Capture the cell that displays the provided text and extract its [X, Y] central coordinate. 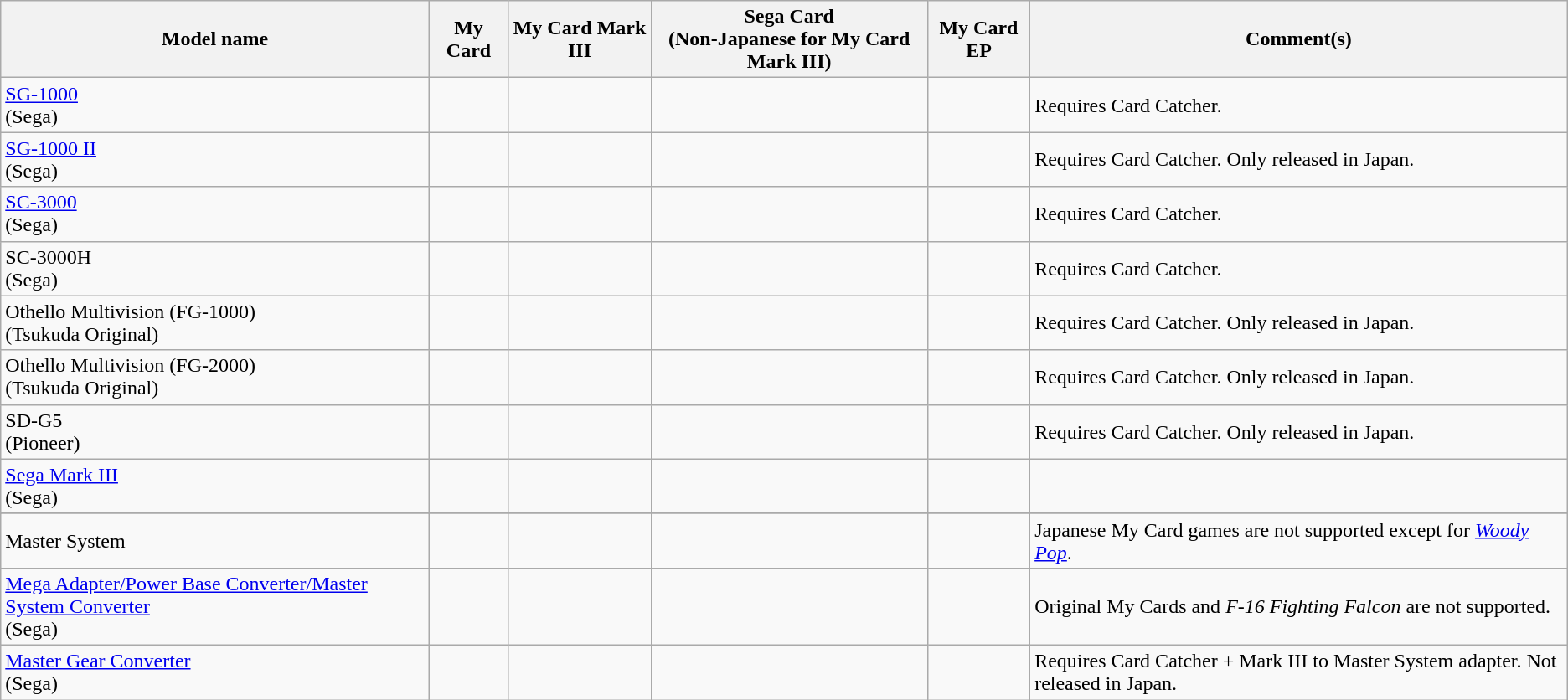
My Card EP [978, 39]
Model name [214, 39]
SG-1000 II(Sega) [214, 159]
Othello Multivision (FG-2000)(Tsukuda Original) [214, 377]
My Card [469, 39]
Requires Card Catcher + Mark III to Master System adapter. Not released in Japan. [1299, 672]
Sega Card(Non-Japanese for My Card Mark III) [789, 39]
Mega Adapter/Power Base Converter/Master System Converter(Sega) [214, 606]
Original My Cards and F-16 Fighting Falcon are not supported. [1299, 606]
Sega Mark III(Sega) [214, 486]
SD-G5(Pioneer) [214, 432]
SC-3000H(Sega) [214, 268]
Othello Multivision (FG-1000)(Tsukuda Original) [214, 323]
SC-3000(Sega) [214, 214]
Master Gear Converter(Sega) [214, 672]
My Card Mark III [580, 39]
Master System [214, 541]
SG-1000(Sega) [214, 106]
Comment(s) [1299, 39]
Japanese My Card games are not supported except for Woody Pop. [1299, 541]
